Search for the cell housing the specified text and yield its [x, y] center coordinate. 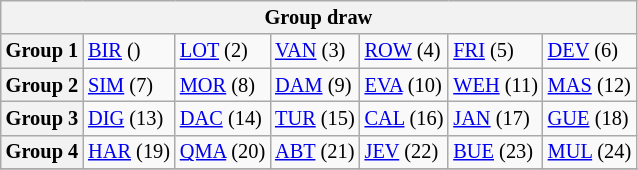
SIM (7) [129, 85]
WEH (11) [495, 85]
Group 4 [42, 152]
DAM (9) [315, 85]
VAN (3) [315, 51]
BUE (23) [495, 152]
QMA (20) [222, 152]
MUL (24) [590, 152]
HAR (19) [129, 152]
ABT (21) [315, 152]
Group draw [318, 17]
DAC (14) [222, 118]
EVA (10) [404, 85]
Group 3 [42, 118]
BIR () [129, 51]
GUE (18) [590, 118]
Group 1 [42, 51]
MOR (8) [222, 85]
LOT (2) [222, 51]
DIG (13) [129, 118]
TUR (15) [315, 118]
CAL (16) [404, 118]
FRI (5) [495, 51]
ROW (4) [404, 51]
Group 2 [42, 85]
DEV (6) [590, 51]
JAN (17) [495, 118]
MAS (12) [590, 85]
JEV (22) [404, 152]
